Output the [x, y] coordinate of the center of the cell containing the given text.  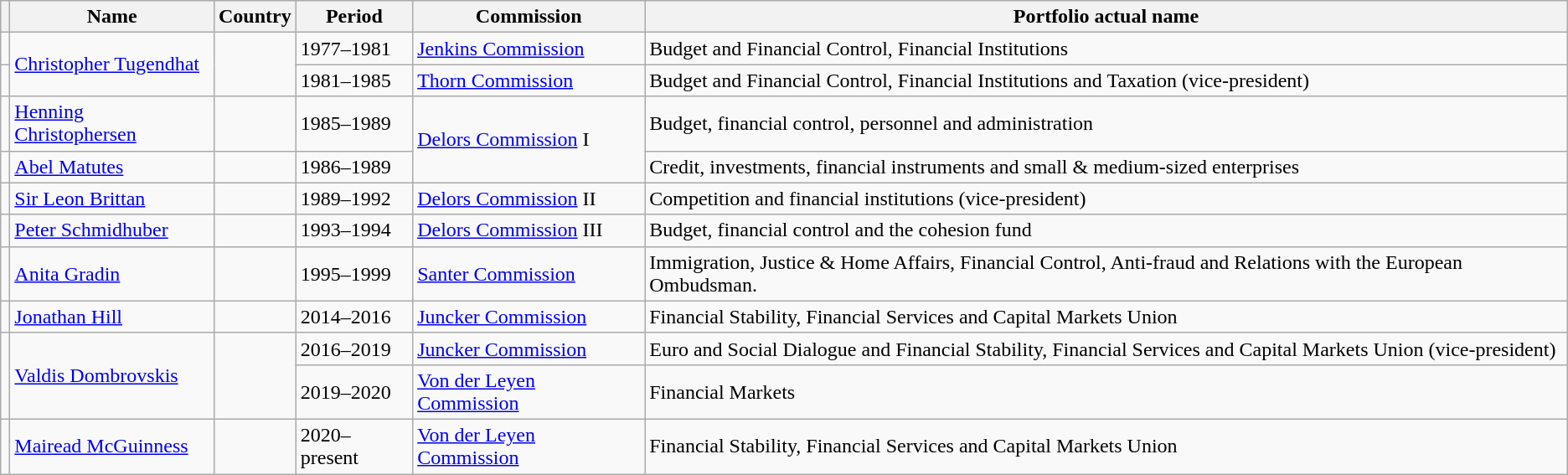
Credit, investments, financial instruments and small & medium-sized enterprises [1106, 167]
Delors Commission III [529, 230]
Period [353, 17]
Abel Matutes [112, 167]
Delors Commission I [529, 139]
Portfolio actual name [1106, 17]
Name [112, 17]
1995–1999 [353, 273]
1977–1981 [353, 49]
1993–1994 [353, 230]
Budget, financial control, personnel and administration [1106, 124]
Christopher Tugendhat [112, 65]
Commission [529, 17]
2020–present [353, 446]
Financial Markets [1106, 392]
Competition and financial institutions (vice-president) [1106, 199]
Jenkins Commission [529, 49]
Country [255, 17]
1981–1985 [353, 80]
Santer Commission [529, 273]
1986–1989 [353, 167]
Jonathan Hill [112, 317]
2014–2016 [353, 317]
Valdis Dombrovskis [112, 375]
Budget and Financial Control, Financial Institutions [1106, 49]
Sir Leon Brittan [112, 199]
2019–2020 [353, 392]
Euro and Social Dialogue and Financial Stability, Financial Services and Capital Markets Union (vice-president) [1106, 349]
Anita Gradin [112, 273]
Henning Christophersen [112, 124]
Thorn Commission [529, 80]
2016–2019 [353, 349]
1985–1989 [353, 124]
Peter Schmidhuber [112, 230]
Budget and Financial Control, Financial Institutions and Taxation (vice-president) [1106, 80]
Immigration, Justice & Home Affairs, Financial Control, Anti-fraud and Relations with the European Ombudsman. [1106, 273]
Delors Commission II [529, 199]
1989–1992 [353, 199]
Mairead McGuinness [112, 446]
Budget, financial control and the cohesion fund [1106, 230]
